From the cell containing the given text, extract its center point as (X, Y) coordinate. 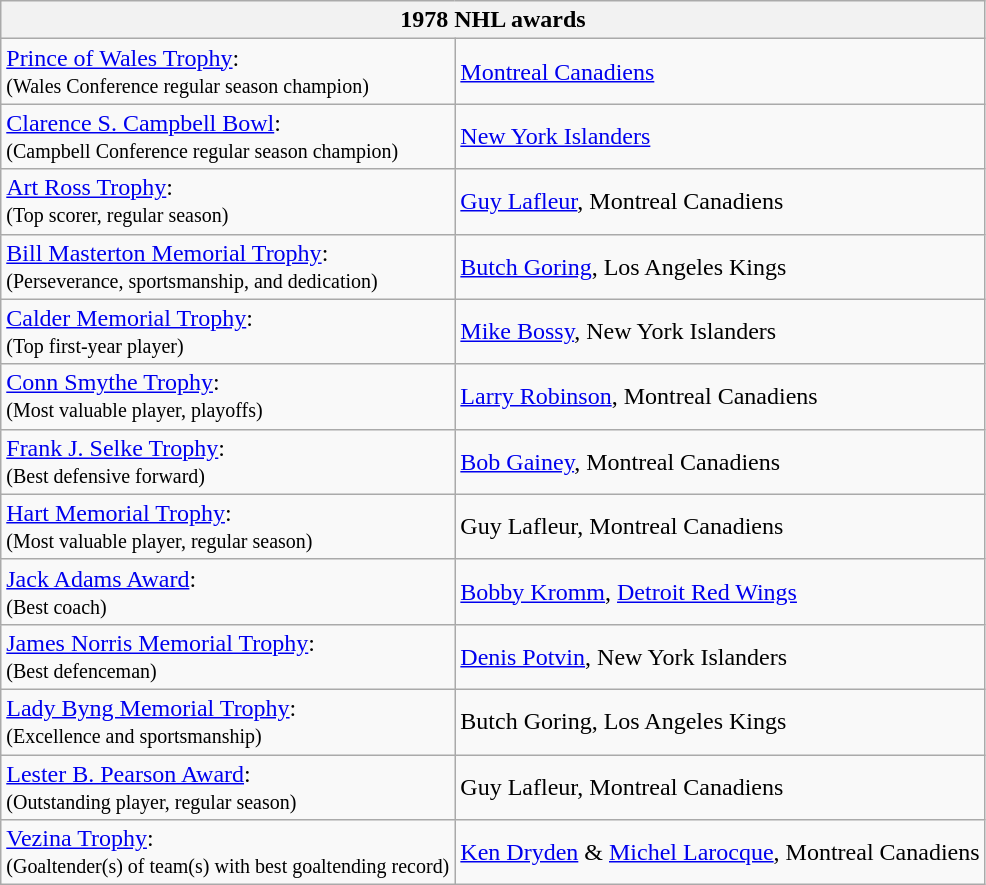
Bobby Kromm, Detroit Red Wings (720, 592)
Conn Smythe Trophy:(Most valuable player, playoffs) (228, 396)
Bob Gainey, Montreal Canadiens (720, 462)
Lady Byng Memorial Trophy:(Excellence and sportsmanship) (228, 722)
Art Ross Trophy:(Top scorer, regular season) (228, 202)
James Norris Memorial Trophy:(Best defenceman) (228, 656)
Jack Adams Award:(Best coach) (228, 592)
Denis Potvin, New York Islanders (720, 656)
Ken Dryden & Michel Larocque, Montreal Canadiens (720, 852)
Montreal Canadiens (720, 72)
Hart Memorial Trophy:(Most valuable player, regular season) (228, 526)
Mike Bossy, New York Islanders (720, 332)
New York Islanders (720, 136)
Lester B. Pearson Award:(Outstanding player, regular season) (228, 786)
Clarence S. Campbell Bowl:(Campbell Conference regular season champion) (228, 136)
Calder Memorial Trophy:(Top first-year player) (228, 332)
Frank J. Selke Trophy:(Best defensive forward) (228, 462)
Prince of Wales Trophy:(Wales Conference regular season champion) (228, 72)
Bill Masterton Memorial Trophy:(Perseverance, sportsmanship, and dedication) (228, 266)
1978 NHL awards (493, 20)
Larry Robinson, Montreal Canadiens (720, 396)
Vezina Trophy:(Goaltender(s) of team(s) with best goaltending record) (228, 852)
